Provide the [x, y] coordinate of the cell's center where the given text is located.  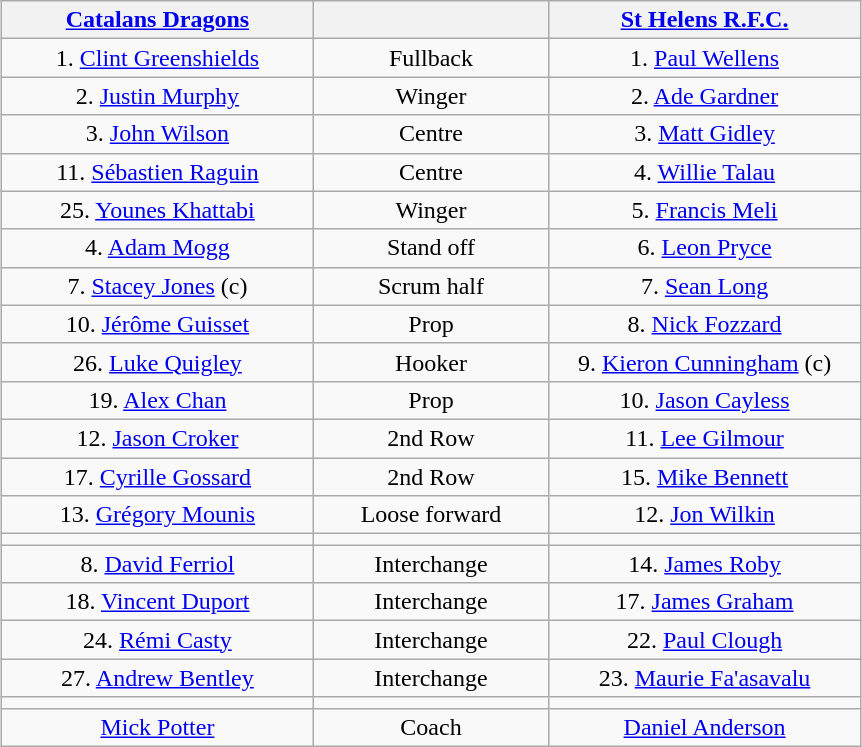
15. Mike Bennett [704, 477]
8. Nick Fozzard [704, 324]
7. Stacey Jones (c) [158, 286]
10. Jason Cayless [704, 400]
8. David Ferriol [158, 564]
22. Paul Clough [704, 640]
5. Francis Meli [704, 210]
9. Kieron Cunningham (c) [704, 362]
Hooker [431, 362]
10. Jérôme Guisset [158, 324]
17. James Graham [704, 602]
26. Luke Quigley [158, 362]
Daniel Anderson [704, 727]
25. Younes Khattabi [158, 210]
4. Adam Mogg [158, 248]
12. Jason Croker [158, 438]
Mick Potter [158, 727]
12. Jon Wilkin [704, 515]
1. Paul Wellens [704, 58]
11. Sébastien Raguin [158, 172]
7. Sean Long [704, 286]
13. Grégory Mounis [158, 515]
6. Leon Pryce [704, 248]
St Helens R.F.C. [704, 20]
Stand off [431, 248]
17. Cyrille Gossard [158, 477]
11. Lee Gilmour [704, 438]
19. Alex Chan [158, 400]
Fullback [431, 58]
2. Ade Gardner [704, 96]
Catalans Dragons [158, 20]
Loose forward [431, 515]
4. Willie Talau [704, 172]
1. Clint Greenshields [158, 58]
14. James Roby [704, 564]
27. Andrew Bentley [158, 678]
2. Justin Murphy [158, 96]
3. John Wilson [158, 134]
18. Vincent Duport [158, 602]
3. Matt Gidley [704, 134]
23. Maurie Fa'asavalu [704, 678]
24. Rémi Casty [158, 640]
Coach [431, 727]
Scrum half [431, 286]
